Search for the cell housing the specified text and yield its (X, Y) center coordinate. 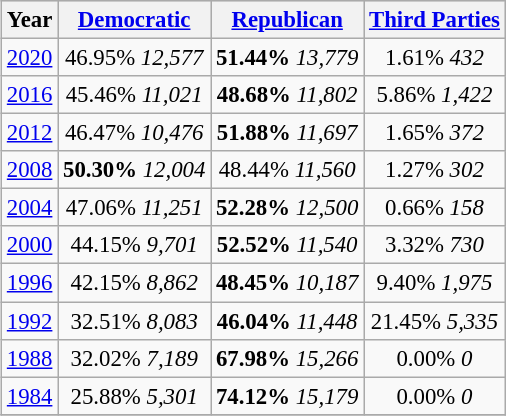
47.06% 11,251 (134, 208)
2012 (30, 133)
32.51% 8,083 (134, 321)
52.28% 12,500 (288, 208)
46.47% 10,476 (134, 133)
45.46% 11,021 (134, 95)
3.32% 730 (435, 245)
25.88% 5,301 (134, 396)
46.95% 12,577 (134, 58)
2004 (30, 208)
1984 (30, 396)
32.02% 7,189 (134, 358)
Republican (288, 20)
1.27% 302 (435, 170)
0.66% 158 (435, 208)
51.44% 13,779 (288, 58)
Year (30, 20)
1988 (30, 358)
48.44% 11,560 (288, 170)
1996 (30, 283)
2000 (30, 245)
48.45% 10,187 (288, 283)
1.65% 372 (435, 133)
9.40% 1,975 (435, 283)
46.04% 11,448 (288, 321)
21.45% 5,335 (435, 321)
67.98% 15,266 (288, 358)
2016 (30, 95)
51.88% 11,697 (288, 133)
1992 (30, 321)
48.68% 11,802 (288, 95)
5.86% 1,422 (435, 95)
74.12% 15,179 (288, 396)
2020 (30, 58)
2008 (30, 170)
44.15% 9,701 (134, 245)
1.61% 432 (435, 58)
Third Parties (435, 20)
42.15% 8,862 (134, 283)
Democratic (134, 20)
50.30% 12,004 (134, 170)
52.52% 11,540 (288, 245)
